Determine the (x, y) coordinate at the center of the cell enclosing the given text.  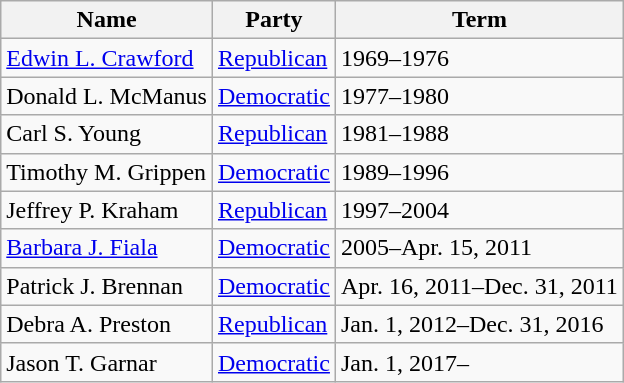
Name (107, 20)
Apr. 16, 2011–Dec. 31, 2011 (479, 286)
Barbara J. Fiala (107, 248)
Timothy M. Grippen (107, 172)
Party (274, 20)
1997–2004 (479, 210)
Donald L. McManus (107, 96)
Carl S. Young (107, 134)
Jan. 1, 2012–Dec. 31, 2016 (479, 324)
Patrick J. Brennan (107, 286)
1969–1976 (479, 58)
Jan. 1, 2017– (479, 362)
1977–1980 (479, 96)
Jason T. Garnar (107, 362)
1981–1988 (479, 134)
2005–Apr. 15, 2011 (479, 248)
Jeffrey P. Kraham (107, 210)
Edwin L. Crawford (107, 58)
Debra A. Preston (107, 324)
1989–1996 (479, 172)
Term (479, 20)
